Provide the (X, Y) coordinate of the cell's center where the given text is located.  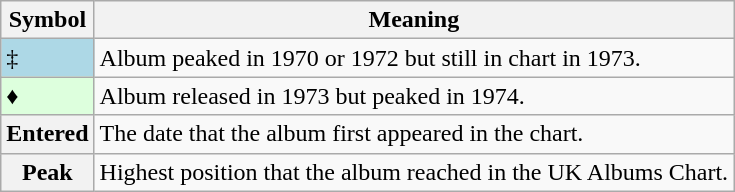
Symbol (48, 20)
Album peaked in 1970 or 1972 but still in chart in 1973. (414, 58)
Peak (48, 172)
‡ (48, 58)
Meaning (414, 20)
♦ (48, 96)
The date that the album first appeared in the chart. (414, 134)
Entered (48, 134)
Album released in 1973 but peaked in 1974. (414, 96)
Highest position that the album reached in the UK Albums Chart. (414, 172)
